Determine the (X, Y) coordinate at the center of the cell enclosing the given text.  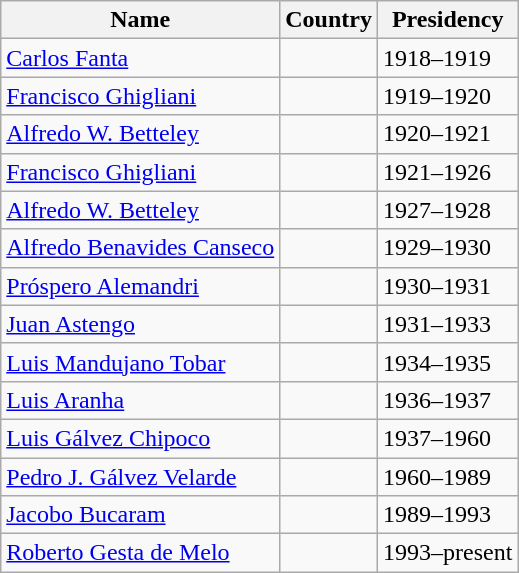
1918–1919 (447, 58)
1989–1993 (447, 515)
1960–1989 (447, 477)
1937–1960 (447, 438)
1920–1921 (447, 134)
Juan Astengo (140, 324)
1936–1937 (447, 400)
1934–1935 (447, 362)
1921–1926 (447, 172)
1927–1928 (447, 210)
1919–1920 (447, 96)
Próspero Alemandri (140, 286)
Presidency (447, 20)
Luis Aranha (140, 400)
Roberto Gesta de Melo (140, 553)
Country (329, 20)
1931–1933 (447, 324)
Luis Gálvez Chipoco (140, 438)
Alfredo Benavides Canseco (140, 248)
1930–1931 (447, 286)
Name (140, 20)
Carlos Fanta (140, 58)
Luis Mandujano Tobar (140, 362)
1993–present (447, 553)
Jacobo Bucaram (140, 515)
Pedro J. Gálvez Velarde (140, 477)
1929–1930 (447, 248)
